Return [x, y] of the center of cell containing provided text 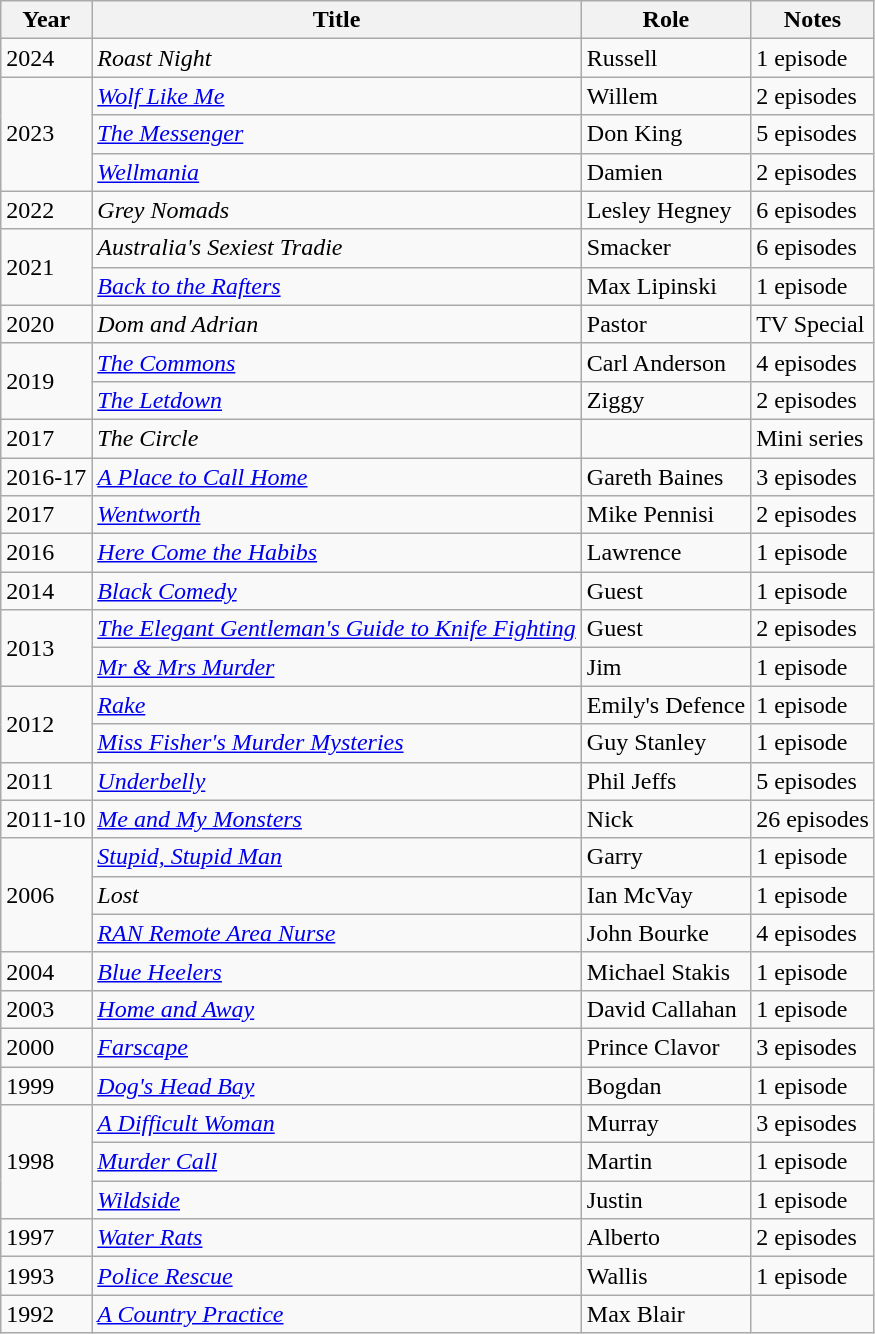
Max Lipinski [666, 286]
Smacker [666, 248]
1998 [46, 1162]
Lost [336, 895]
1993 [46, 1276]
Alberto [666, 1238]
2006 [46, 895]
A Country Practice [336, 1314]
David Callahan [666, 1009]
2024 [46, 58]
A Difficult Woman [336, 1124]
John Bourke [666, 933]
Don King [666, 134]
Mike Pennisi [666, 515]
Carl Anderson [666, 362]
Wildside [336, 1200]
Bogdan [666, 1085]
2012 [46, 724]
Damien [666, 172]
26 episodes [813, 819]
2021 [46, 267]
The Elegant Gentleman's Guide to Knife Fighting [336, 629]
Jim [666, 667]
Notes [813, 20]
Gareth Baines [666, 477]
TV Special [813, 324]
Emily's Defence [666, 705]
Pastor [666, 324]
Wallis [666, 1276]
2003 [46, 1009]
Title [336, 20]
1999 [46, 1085]
Michael Stakis [666, 971]
2016-17 [46, 477]
Australia's Sexiest Tradie [336, 248]
2000 [46, 1047]
2011-10 [46, 819]
Garry [666, 857]
Grey Nomads [336, 210]
Mr & Mrs Murder [336, 667]
2023 [46, 134]
The Messenger [336, 134]
RAN Remote Area Nurse [336, 933]
Prince Clavor [666, 1047]
The Circle [336, 438]
Ziggy [666, 400]
Wellmania [336, 172]
2013 [46, 648]
Phil Jeffs [666, 781]
Miss Fisher's Murder Mysteries [336, 743]
1992 [46, 1314]
2004 [46, 971]
Russell [666, 58]
2016 [46, 553]
The Commons [336, 362]
Lawrence [666, 553]
Underbelly [336, 781]
Murray [666, 1124]
A Place to Call Home [336, 477]
Rake [336, 705]
Lesley Hegney [666, 210]
2019 [46, 381]
Me and My Monsters [336, 819]
Ian McVay [666, 895]
2022 [46, 210]
Black Comedy [336, 591]
Max Blair [666, 1314]
Mini series [813, 438]
Willem [666, 96]
Water Rats [336, 1238]
Justin [666, 1200]
Farscape [336, 1047]
2020 [46, 324]
Role [666, 20]
Roast Night [336, 58]
Home and Away [336, 1009]
Stupid, Stupid Man [336, 857]
2014 [46, 591]
Nick [666, 819]
The Letdown [336, 400]
Year [46, 20]
Martin [666, 1162]
Police Rescue [336, 1276]
Guy Stanley [666, 743]
Here Come the Habibs [336, 553]
Blue Heelers [336, 971]
Murder Call [336, 1162]
Back to the Rafters [336, 286]
2011 [46, 781]
1997 [46, 1238]
Wolf Like Me [336, 96]
Wentworth [336, 515]
Dom and Adrian [336, 324]
Dog's Head Bay [336, 1085]
